Return the (x, y) coordinate for the center point of the cell that contains the specified text.  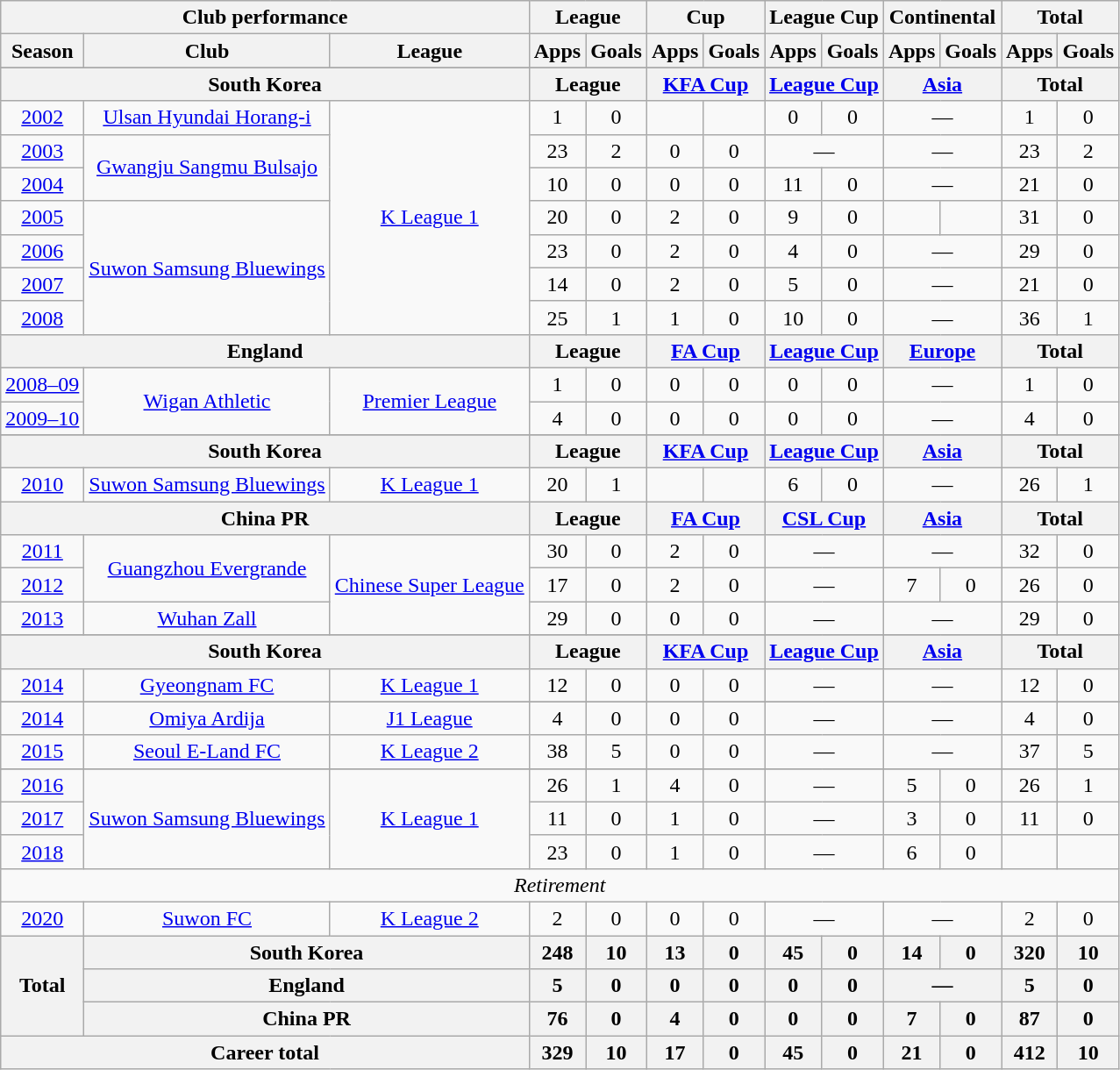
J1 League (430, 718)
2013 (42, 618)
Gwangju Sangmu Bulsajo (207, 168)
Seoul E-Land FC (207, 752)
412 (1030, 1052)
25 (557, 317)
Continental (942, 18)
Wigan Athletic (207, 401)
Chinese Super League (430, 585)
31 (1030, 218)
2005 (42, 218)
2017 (42, 818)
Career total (265, 1052)
2008 (42, 317)
329 (557, 1052)
CSL Cup (824, 518)
248 (557, 952)
Omiya Ardija (207, 718)
13 (674, 952)
2016 (42, 785)
Club performance (265, 18)
2009–10 (42, 418)
Ulsan Hyundai Horang-i (207, 118)
320 (1030, 952)
Season (42, 51)
Wuhan Zall (207, 618)
Premier League (430, 401)
Club (207, 51)
2002 (42, 118)
32 (1030, 552)
Retirement (560, 885)
30 (557, 552)
76 (557, 1019)
36 (1030, 317)
2003 (42, 151)
38 (557, 752)
9 (793, 218)
2011 (42, 552)
2012 (42, 585)
2018 (42, 852)
Europe (942, 351)
Cup (705, 18)
Gyeongnam FC (207, 685)
2007 (42, 284)
2020 (42, 918)
2015 (42, 752)
2010 (42, 485)
2004 (42, 184)
3 (911, 818)
2006 (42, 251)
Suwon FC (207, 918)
87 (1030, 1019)
2008–09 (42, 384)
37 (1030, 752)
Guangzhou Evergrande (207, 568)
